Extract the [X, Y] coordinate from the center of the cell holding the provided text.  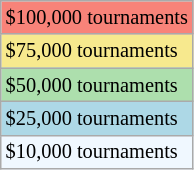
$75,000 tournaments [97, 51]
$25,000 tournaments [97, 118]
$100,000 tournaments [97, 17]
$50,000 tournaments [97, 85]
$10,000 tournaments [97, 152]
